For the text-containing cell, return its midpoint in (X, Y) coordinate format. 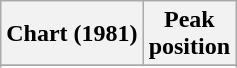
Peakposition (189, 34)
Chart (1981) (72, 34)
